From the cell containing the given text, extract its center point as (x, y) coordinate. 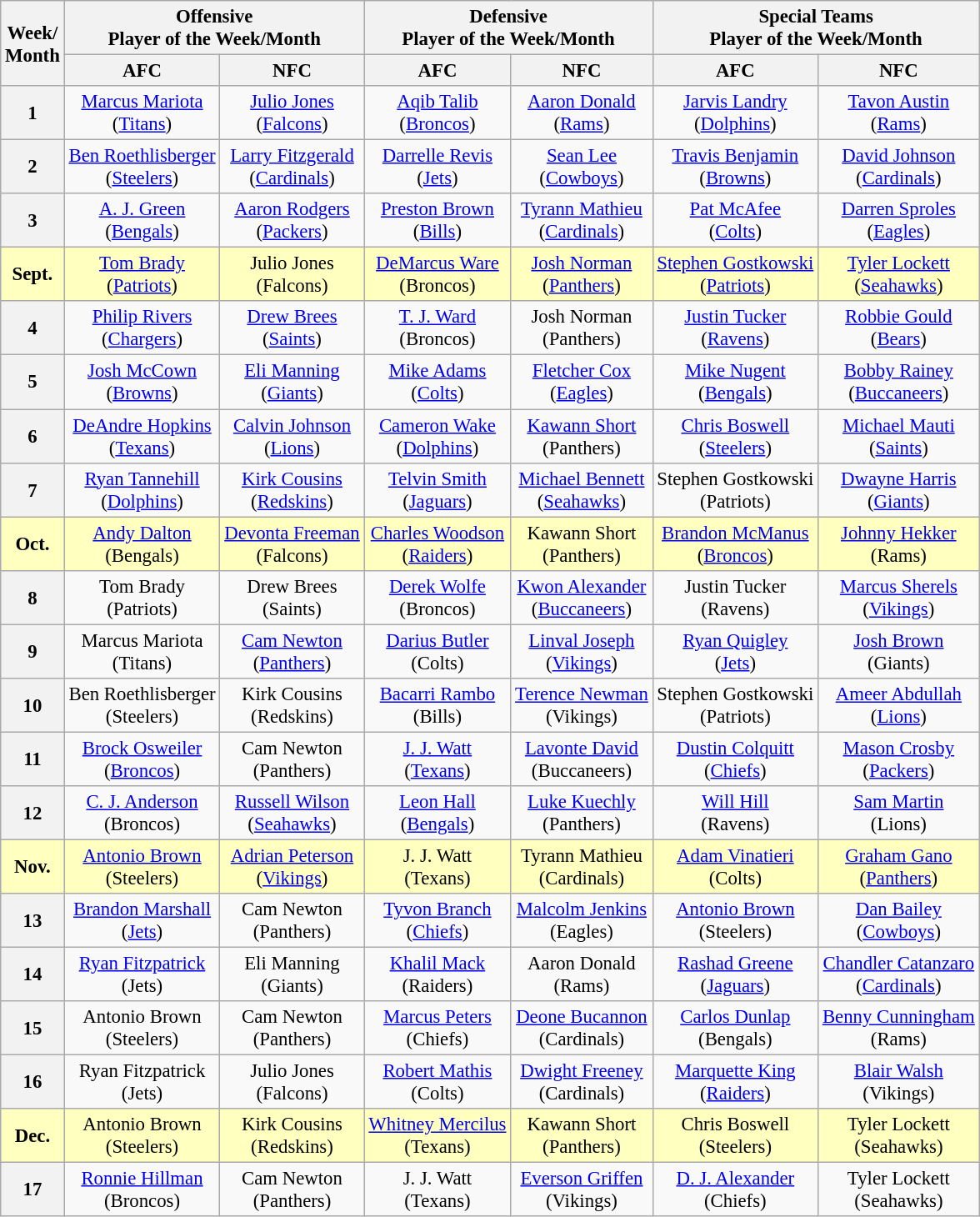
Preston Brown(Bills) (437, 220)
Kwon Alexander(Buccaneers) (582, 597)
Aaron Rodgers(Packers) (292, 220)
Brock Osweiler(Broncos) (142, 759)
4 (32, 328)
Lavonte David(Buccaneers) (582, 759)
Linval Joseph(Vikings) (582, 652)
DefensivePlayer of the Week/Month (508, 28)
Brandon Marshall(Jets) (142, 920)
Cameron Wake(Dolphins) (437, 437)
Charles Woodson(Raiders) (437, 543)
8 (32, 597)
Travis Benjamin(Browns) (735, 167)
Jarvis Landry(Dolphins) (735, 113)
Darren Sproles(Eagles) (898, 220)
T. J. Ward(Broncos) (437, 328)
Andy Dalton(Bengals) (142, 543)
11 (32, 759)
Week/Month (32, 43)
Malcolm Jenkins(Eagles) (582, 920)
1 (32, 113)
Bobby Rainey(Buccaneers) (898, 382)
5 (32, 382)
15 (32, 1029)
OffensivePlayer of the Week/Month (214, 28)
Everson Griffen(Vikings) (582, 1190)
Darrelle Revis(Jets) (437, 167)
Sept. (32, 275)
Chandler Catanzaro(Cardinals) (898, 975)
16 (32, 1082)
Marcus Peters(Chiefs) (437, 1029)
Sean Lee(Cowboys) (582, 167)
9 (32, 652)
10 (32, 705)
C. J. Anderson(Broncos) (142, 814)
DeMarcus Ware(Broncos) (437, 275)
Josh McCown(Browns) (142, 382)
Brandon McManus(Broncos) (735, 543)
Michael Bennett(Seahawks) (582, 490)
14 (32, 975)
17 (32, 1190)
Derek Wolfe(Broncos) (437, 597)
Terence Newman(Vikings) (582, 705)
David Johnson(Cardinals) (898, 167)
Larry Fitzgerald(Cardinals) (292, 167)
Dwayne Harris(Giants) (898, 490)
Telvin Smith(Jaguars) (437, 490)
Will Hill(Ravens) (735, 814)
2 (32, 167)
Graham Gano(Panthers) (898, 867)
Special TeamsPlayer of the Week/Month (816, 28)
A. J. Green(Bengals) (142, 220)
Mason Crosby(Packers) (898, 759)
Blair Walsh(Vikings) (898, 1082)
Dwight Freeney(Cardinals) (582, 1082)
Tavon Austin(Rams) (898, 113)
Whitney Mercilus(Texans) (437, 1135)
Mike Nugent(Bengals) (735, 382)
Tyvon Branch(Chiefs) (437, 920)
Ryan Quigley(Jets) (735, 652)
7 (32, 490)
Luke Kuechly(Panthers) (582, 814)
Robbie Gould(Bears) (898, 328)
Oct. (32, 543)
Pat McAfee(Colts) (735, 220)
Ameer Abdullah(Lions) (898, 705)
Ryan Fitzpatrick(Jets) (142, 975)
Benny Cunningham(Rams) (898, 1029)
Johnny Hekker(Rams) (898, 543)
Josh Brown(Giants) (898, 652)
Sam Martin(Lions) (898, 814)
Adrian Peterson(Vikings) (292, 867)
Calvin Johnson(Lions) (292, 437)
Dec. (32, 1135)
6 (32, 437)
Khalil Mack(Raiders) (437, 975)
Darius Butler(Colts) (437, 652)
Ryan Fitzpatrick (Jets) (142, 1082)
Marquette King(Raiders) (735, 1082)
Robert Mathis(Colts) (437, 1082)
Devonta Freeman(Falcons) (292, 543)
Fletcher Cox(Eagles) (582, 382)
DeAndre Hopkins(Texans) (142, 437)
Philip Rivers(Chargers) (142, 328)
Marcus Sherels(Vikings) (898, 597)
Antonio Brown (Steelers) (142, 1029)
Aqib Talib(Broncos) (437, 113)
3 (32, 220)
Ronnie Hillman(Broncos) (142, 1190)
Dan Bailey(Cowboys) (898, 920)
D. J. Alexander(Chiefs) (735, 1190)
12 (32, 814)
Nov. (32, 867)
Russell Wilson(Seahawks) (292, 814)
Deone Bucannon(Cardinals) (582, 1029)
Dustin Colquitt(Chiefs) (735, 759)
Rashad Greene(Jaguars) (735, 975)
13 (32, 920)
Ryan Tannehill(Dolphins) (142, 490)
Leon Hall(Bengals) (437, 814)
Adam Vinatieri(Colts) (735, 867)
Michael Mauti(Saints) (898, 437)
Carlos Dunlap(Bengals) (735, 1029)
Mike Adams(Colts) (437, 382)
Bacarri Rambo(Bills) (437, 705)
